Pinpoint the cell where the given text exists, returning its (X, Y) midpoint coordinate. 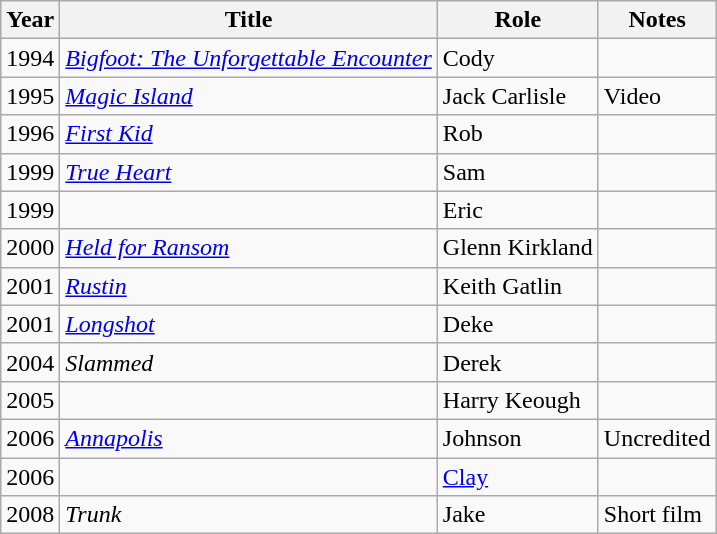
Keith Gatlin (518, 286)
Clay (518, 477)
2008 (30, 515)
1995 (30, 96)
Longshot (248, 324)
Jake (518, 515)
Trunk (248, 515)
2004 (30, 362)
Magic Island (248, 96)
Sam (518, 172)
Rustin (248, 286)
Uncredited (657, 438)
Rob (518, 134)
Notes (657, 20)
Video (657, 96)
Johnson (518, 438)
Bigfoot: The Unforgettable Encounter (248, 58)
Glenn Kirkland (518, 248)
Derek (518, 362)
Role (518, 20)
Cody (518, 58)
Deke (518, 324)
1994 (30, 58)
Held for Ransom (248, 248)
Jack Carlisle (518, 96)
1996 (30, 134)
Eric (518, 210)
2000 (30, 248)
Annapolis (248, 438)
Slammed (248, 362)
Harry Keough (518, 400)
Year (30, 20)
Title (248, 20)
True Heart (248, 172)
2005 (30, 400)
Short film (657, 515)
First Kid (248, 134)
